Extract the (X, Y) coordinate from the center of the cell holding the provided text.  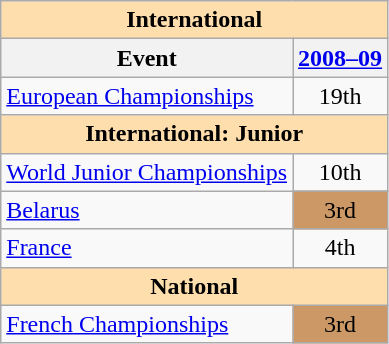
French Championships (147, 324)
Event (147, 58)
National (194, 286)
France (147, 248)
European Championships (147, 96)
International: Junior (194, 134)
World Junior Championships (147, 172)
10th (340, 172)
International (194, 20)
4th (340, 248)
2008–09 (340, 58)
Belarus (147, 210)
19th (340, 96)
